Capture the cell that displays the provided text and extract its [x, y] central coordinate. 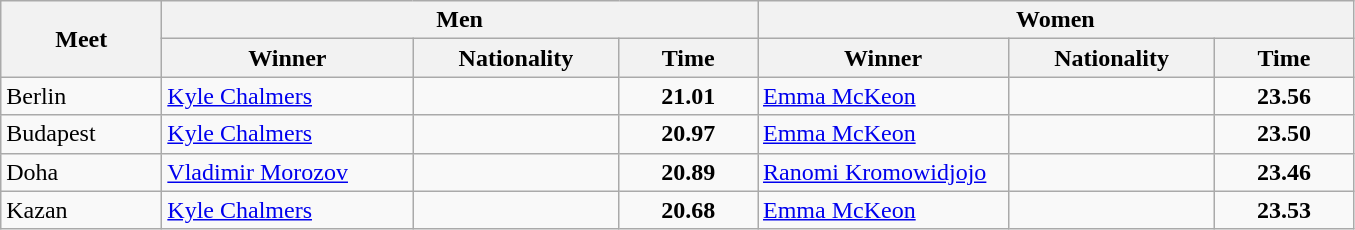
Berlin [82, 96]
23.50 [1284, 134]
20.97 [688, 134]
Budapest [82, 134]
Vladimir Morozov [288, 172]
Women [1056, 20]
23.46 [1284, 172]
Doha [82, 172]
Ranomi Kromowidjojo [884, 172]
Meet [82, 39]
Men [460, 20]
20.68 [688, 210]
21.01 [688, 96]
23.53 [1284, 210]
23.56 [1284, 96]
Kazan [82, 210]
20.89 [688, 172]
